Locate the cell with the specified text and output its (x, y) center coordinate. 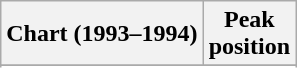
Chart (1993–1994) (102, 34)
Peakposition (249, 34)
